Return (x, y) of the center of cell containing provided text 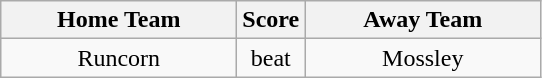
Away Team (423, 20)
Mossley (423, 58)
Home Team (119, 20)
beat (271, 58)
Score (271, 20)
Runcorn (119, 58)
